Return [x, y] of the center of cell containing provided text 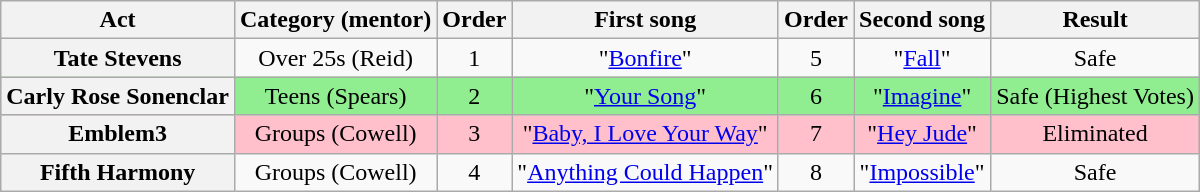
6 [816, 96]
"Baby, I Love Your Way" [646, 134]
4 [474, 172]
"Impossible" [922, 172]
First song [646, 20]
Eliminated [1096, 134]
7 [816, 134]
Over 25s (Reid) [335, 58]
Carly Rose Sonenclar [118, 96]
"Hey Jude" [922, 134]
Fifth Harmony [118, 172]
Category (mentor) [335, 20]
1 [474, 58]
8 [816, 172]
"Bonfire" [646, 58]
Teens (Spears) [335, 96]
Result [1096, 20]
Safe (Highest Votes) [1096, 96]
"Anything Could Happen" [646, 172]
Emblem3 [118, 134]
"Imagine" [922, 96]
Act [118, 20]
Second song [922, 20]
5 [816, 58]
"Your Song" [646, 96]
3 [474, 134]
"Fall" [922, 58]
Tate Stevens [118, 58]
2 [474, 96]
